Return the (x, y) coordinate for the center point of the cell that contains the specified text.  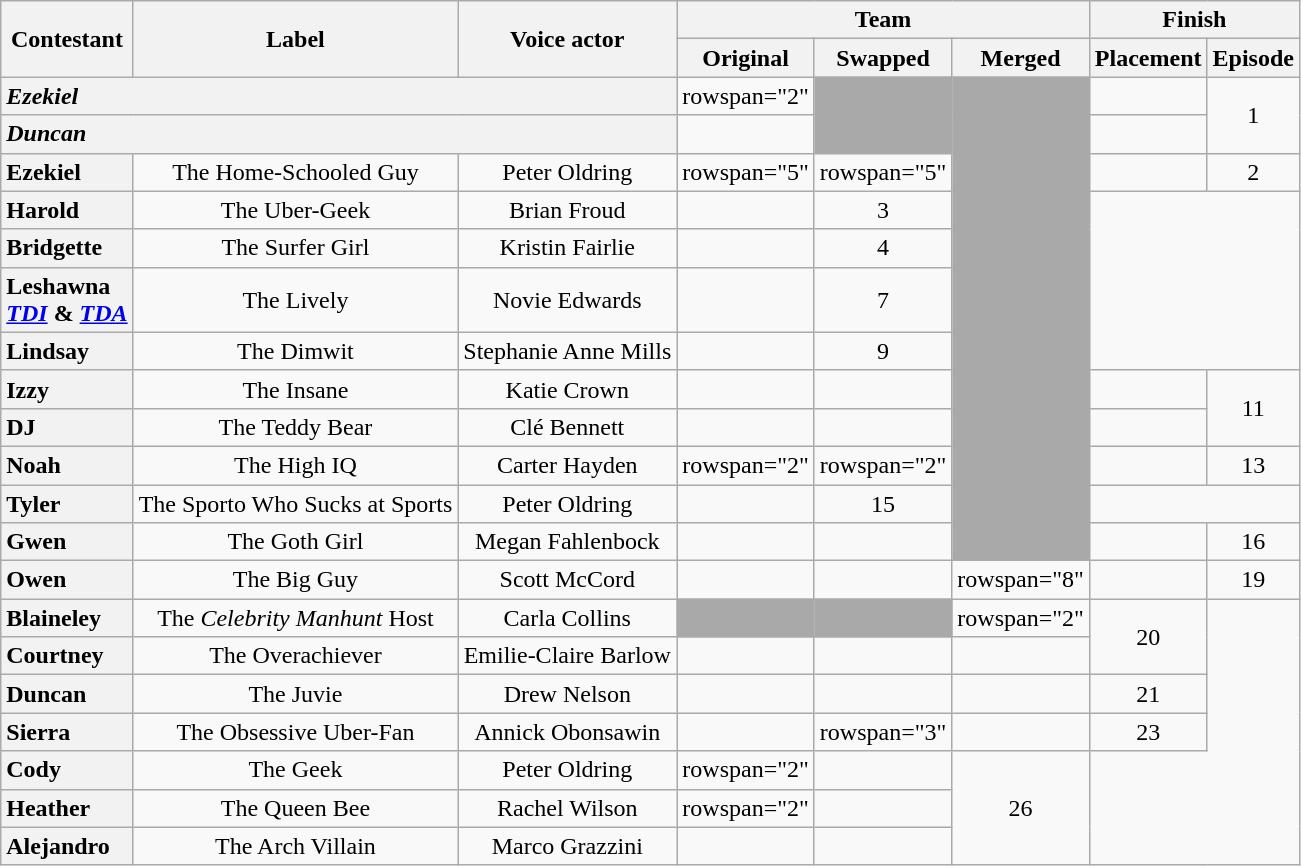
rowspan="3" (883, 732)
The Sporto Who Sucks at Sports (296, 503)
Carter Hayden (568, 465)
Harold (67, 210)
Tyler (67, 503)
15 (883, 503)
The Surfer Girl (296, 248)
21 (1148, 694)
Emilie-Claire Barlow (568, 656)
The Big Guy (296, 580)
DJ (67, 427)
4 (883, 248)
The Goth Girl (296, 542)
11 (1253, 408)
23 (1148, 732)
Lindsay (67, 351)
Katie Crown (568, 389)
16 (1253, 542)
Label (296, 39)
Team (884, 20)
Alejandro (67, 846)
Courtney (67, 656)
26 (1021, 808)
The Celebrity Manhunt Host (296, 618)
Drew Nelson (568, 694)
Sierra (67, 732)
The Teddy Bear (296, 427)
Clé Bennett (568, 427)
19 (1253, 580)
Finish (1194, 20)
Brian Froud (568, 210)
rowspan="8" (1021, 580)
Contestant (67, 39)
The Home-Schooled Guy (296, 172)
The Geek (296, 770)
Voice actor (568, 39)
Heather (67, 808)
Episode (1253, 58)
3 (883, 210)
Carla Collins (568, 618)
The Overachiever (296, 656)
Scott McCord (568, 580)
The Obsessive Uber-Fan (296, 732)
Cody (67, 770)
Placement (1148, 58)
The Queen Bee (296, 808)
The Insane (296, 389)
The Lively (296, 300)
Novie Edwards (568, 300)
Original (746, 58)
Swapped (883, 58)
Megan Fahlenbock (568, 542)
Stephanie Anne Mills (568, 351)
Blaineley (67, 618)
7 (883, 300)
Annick Obonsawin (568, 732)
Gwen (67, 542)
Marco Grazzini (568, 846)
Rachel Wilson (568, 808)
Kristin Fairlie (568, 248)
13 (1253, 465)
The Uber-Geek (296, 210)
Bridgette (67, 248)
9 (883, 351)
The Dimwit (296, 351)
Noah (67, 465)
The Juvie (296, 694)
Owen (67, 580)
LeshawnaTDI & TDA (67, 300)
20 (1148, 637)
The Arch Villain (296, 846)
Merged (1021, 58)
Izzy (67, 389)
The High IQ (296, 465)
2 (1253, 172)
1 (1253, 115)
